Provide the (x, y) coordinate of the cell's center where the given text is located.  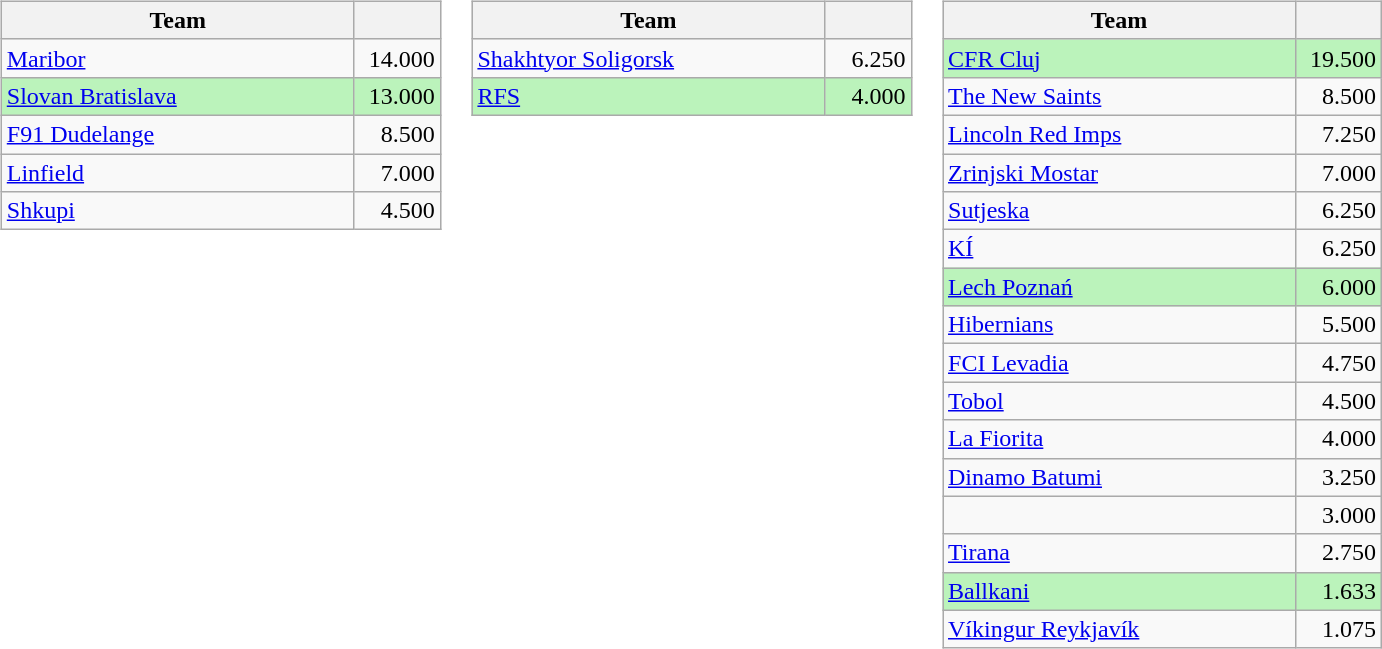
KÍ (1118, 249)
3.000 (1339, 515)
Maribor (178, 58)
Hibernians (1118, 325)
1.633 (1339, 591)
F91 Dudelange (178, 134)
Lech Poznań (1118, 287)
The New Saints (1118, 96)
2.750 (1339, 553)
RFS (648, 96)
Tobol (1118, 401)
Lincoln Red Imps (1118, 134)
La Fiorita (1118, 439)
Tirana (1118, 553)
7.250 (1339, 134)
13.000 (397, 96)
Zrinjski Mostar (1118, 173)
Dinamo Batumi (1118, 477)
Linfield (178, 173)
5.500 (1339, 325)
19.500 (1339, 58)
1.075 (1339, 629)
3.250 (1339, 477)
Ballkani (1118, 591)
Shakhtyor Soligorsk (648, 58)
Víkingur Reykjavík (1118, 629)
CFR Cluj (1118, 58)
4.750 (1339, 363)
Slovan Bratislava (178, 96)
Sutjeska (1118, 211)
14.000 (397, 58)
Shkupi (178, 211)
6.000 (1339, 287)
FCI Levadia (1118, 363)
